From the cell containing the given text, extract its center point as (X, Y) coordinate. 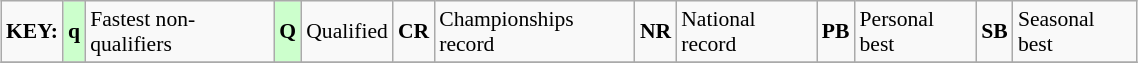
Qualified (347, 32)
CR (414, 32)
National record (746, 32)
SB (994, 32)
Championships record (534, 32)
Personal best (916, 32)
Seasonal best (1075, 32)
NR (656, 32)
Fastest non-qualifiers (180, 32)
KEY: (32, 32)
q (74, 32)
PB (836, 32)
Q (288, 32)
